Pinpoint the cell where the given text exists, returning its [x, y] midpoint coordinate. 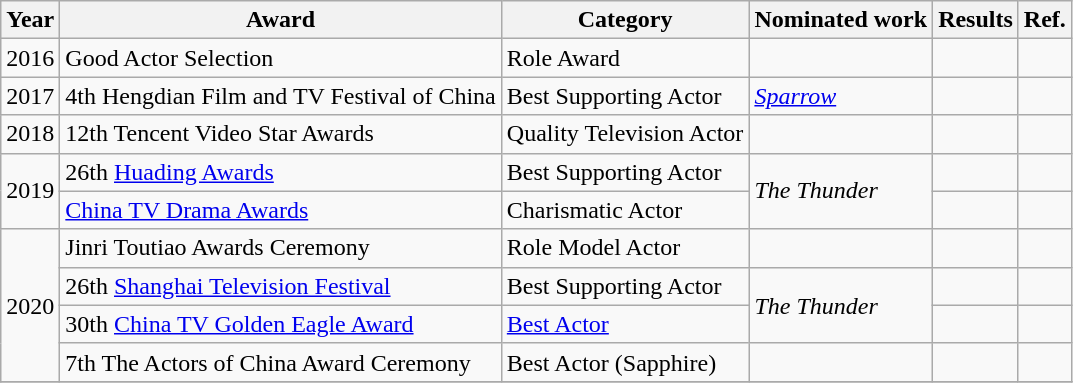
Results [976, 20]
Category [625, 20]
2017 [30, 96]
Charismatic Actor [625, 210]
Role Model Actor [625, 248]
4th Hengdian Film and TV Festival of China [280, 96]
2016 [30, 58]
Quality Television Actor [625, 134]
Award [280, 20]
2018 [30, 134]
Role Award [625, 58]
Year [30, 20]
China TV Drama Awards [280, 210]
Nominated work [841, 20]
Sparrow [841, 96]
12th Tencent Video Star Awards [280, 134]
26th Shanghai Television Festival [280, 286]
2020 [30, 305]
Good Actor Selection [280, 58]
Jinri Toutiao Awards Ceremony [280, 248]
Best Actor [625, 324]
Best Actor (Sapphire) [625, 362]
2019 [30, 191]
30th China TV Golden Eagle Award [280, 324]
7th The Actors of China Award Ceremony [280, 362]
Ref. [1044, 20]
26th Huading Awards [280, 172]
